Find where the given text appears and provide that cell's center as [X, Y] coordinate. 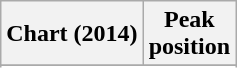
Chart (2014) [72, 34]
Peakposition [189, 34]
